Search for the cell housing the specified text and yield its (X, Y) center coordinate. 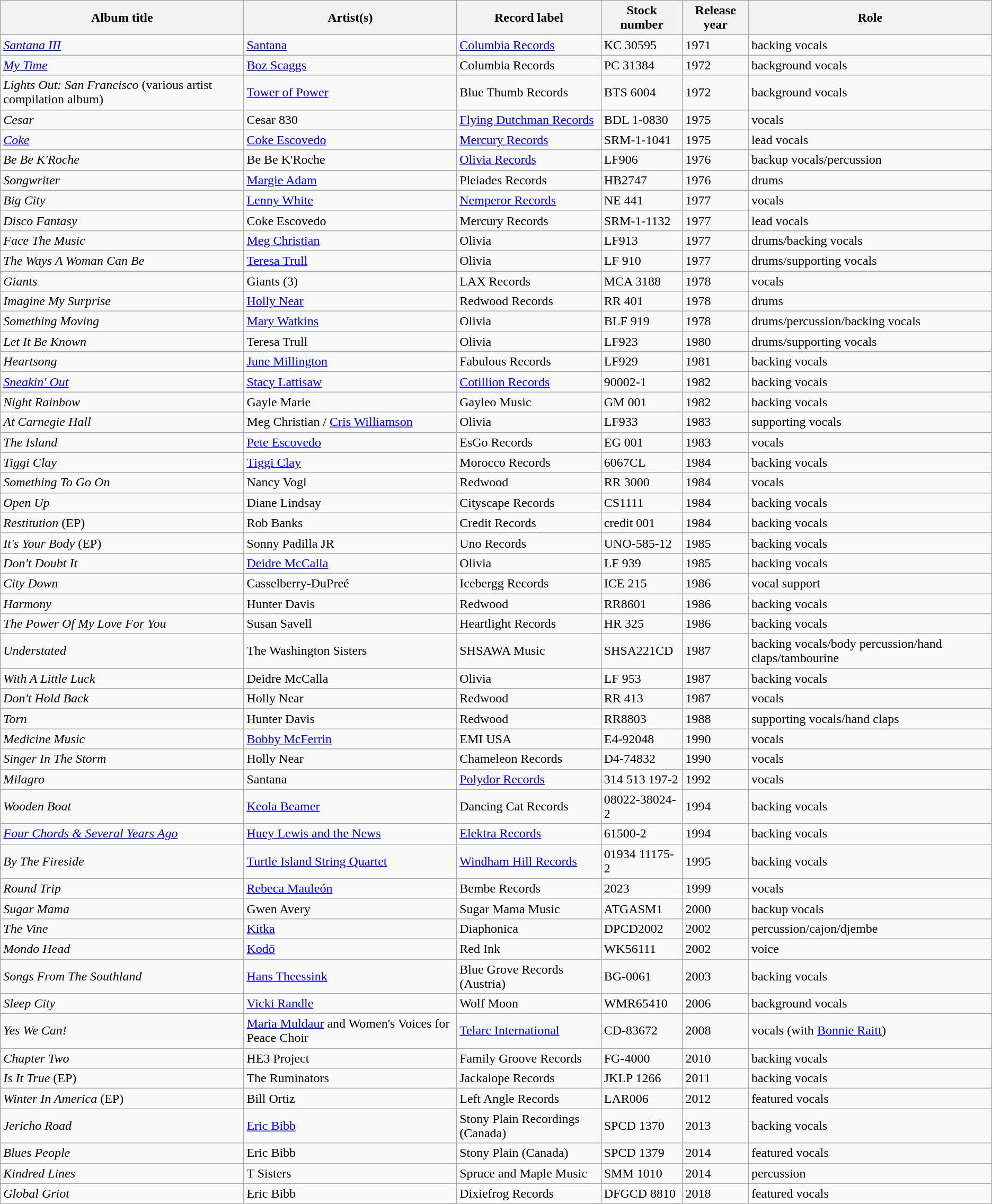
Don't Hold Back (122, 699)
Nemperor Records (529, 200)
DPCD2002 (642, 929)
90002-1 (642, 382)
At Carnegie Hall (122, 422)
1999 (715, 888)
Cityscape Records (529, 503)
Giants (122, 281)
Giants (3) (350, 281)
drums/percussion/backing vocals (870, 322)
1981 (715, 362)
Cesar (122, 120)
Album title (122, 18)
SRM-1-1041 (642, 140)
Open Up (122, 503)
Susan Savell (350, 624)
2013 (715, 1126)
Release year (715, 18)
Don't Doubt It (122, 563)
Morocco Records (529, 462)
DFGCD 8810 (642, 1193)
Stock number (642, 18)
NE 441 (642, 200)
BDL 1-0830 (642, 120)
Lenny White (350, 200)
HE3 Project (350, 1058)
Yes We Can! (122, 1031)
Jericho Road (122, 1126)
LF906 (642, 160)
Winter In America (EP) (122, 1099)
WK56111 (642, 949)
Role (870, 18)
Rob Banks (350, 523)
LF933 (642, 422)
Dixiefrog Records (529, 1193)
percussion/cajon/djembe (870, 929)
Four Chords & Several Years Ago (122, 834)
Face The Music (122, 240)
Wooden Boat (122, 806)
Sugar Mama Music (529, 908)
Big City (122, 200)
Sonny Padilla JR (350, 543)
Is It True (EP) (122, 1078)
Sleep City (122, 1004)
Boz Scaggs (350, 65)
The Ruminators (350, 1078)
Understated (122, 652)
backing vocals/body percussion/hand claps/tambourine (870, 652)
CD-83672 (642, 1031)
EMI USA (529, 739)
Let It Be Known (122, 342)
Left Angle Records (529, 1099)
Sugar Mama (122, 908)
vocals (with Bonnie Raitt) (870, 1031)
City Down (122, 583)
61500-2 (642, 834)
Windham Hill Records (529, 861)
SPCD 1379 (642, 1153)
supporting vocals (870, 422)
The Washington Sisters (350, 652)
Chapter Two (122, 1058)
Sneakin' Out (122, 382)
Bembe Records (529, 888)
voice (870, 949)
FG-4000 (642, 1058)
Tower of Power (350, 92)
Nancy Vogl (350, 483)
Stacy Lattisaw (350, 382)
Family Groove Records (529, 1058)
It's Your Body (EP) (122, 543)
Icebergg Records (529, 583)
Record label (529, 18)
WMR65410 (642, 1004)
BG-0061 (642, 976)
Songs From The Southland (122, 976)
Dancing Cat Records (529, 806)
Santana III (122, 45)
Restitution (EP) (122, 523)
6067CL (642, 462)
Chameleon Records (529, 759)
The Ways A Woman Can Be (122, 261)
2010 (715, 1058)
Blue Thumb Records (529, 92)
Stony Plain Recordings (Canada) (529, 1126)
Spruce and Maple Music (529, 1173)
LF913 (642, 240)
Bobby McFerrin (350, 739)
2003 (715, 976)
Kodō (350, 949)
Lights Out: San Francisco (various artist compilation album) (122, 92)
MCA 3188 (642, 281)
SRM-1-1132 (642, 220)
2006 (715, 1004)
Olivia Records (529, 160)
Something To Go On (122, 483)
Uno Records (529, 543)
RR 401 (642, 301)
Medicine Music (122, 739)
LAX Records (529, 281)
RR 413 (642, 699)
RR8601 (642, 603)
backup vocals (870, 908)
Harmony (122, 603)
Margie Adam (350, 180)
CS1111 (642, 503)
EG 001 (642, 442)
LF 953 (642, 679)
SMM 1010 (642, 1173)
HR 325 (642, 624)
Artist(s) (350, 18)
E4-92048 (642, 739)
vocal support (870, 583)
Kitka (350, 929)
The Island (122, 442)
Gayleo Music (529, 402)
LF929 (642, 362)
Milagro (122, 779)
Stony Plain (Canada) (529, 1153)
LF 910 (642, 261)
Polydor Records (529, 779)
Telarc International (529, 1031)
Mary Watkins (350, 322)
Global Griot (122, 1193)
Flying Dutchman Records (529, 120)
PC 31384 (642, 65)
T Sisters (350, 1173)
June Millington (350, 362)
LF 939 (642, 563)
Meg Christian (350, 240)
Gwen Avery (350, 908)
backup vocals/percussion (870, 160)
Redwood Records (529, 301)
08022-38024-2 (642, 806)
percussion (870, 1173)
SHSAWA Music (529, 652)
supporting vocals/hand claps (870, 719)
D4-74832 (642, 759)
Night Rainbow (122, 402)
Bill Ortiz (350, 1099)
2011 (715, 1078)
Cesar 830 (350, 120)
Hans Theessink (350, 976)
Credit Records (529, 523)
1971 (715, 45)
Round Trip (122, 888)
SPCD 1370 (642, 1126)
Elektra Records (529, 834)
1980 (715, 342)
Pete Escovedo (350, 442)
Blue Grove Records (Austria) (529, 976)
Pleiades Records (529, 180)
2008 (715, 1031)
01934 11175-2 (642, 861)
Cotillion Records (529, 382)
Kindred Lines (122, 1173)
Fabulous Records (529, 362)
Turtle Island String Quartet (350, 861)
By The Fireside (122, 861)
drums/backing vocals (870, 240)
Casselberry-DuPreé (350, 583)
1992 (715, 779)
2000 (715, 908)
My Time (122, 65)
Heartlight Records (529, 624)
Disco Fantasy (122, 220)
1988 (715, 719)
Keola Beamer (350, 806)
Gayle Marie (350, 402)
EsGo Records (529, 442)
Diaphonica (529, 929)
Blues People (122, 1153)
BLF 919 (642, 322)
Coke (122, 140)
Torn (122, 719)
Imagine My Surprise (122, 301)
1995 (715, 861)
2018 (715, 1193)
GM 001 (642, 402)
KC 30595 (642, 45)
Vicki Randle (350, 1004)
RR8803 (642, 719)
Singer In The Storm (122, 759)
HB2747 (642, 180)
Rebeca Mauleón (350, 888)
Mondo Head (122, 949)
Wolf Moon (529, 1004)
The Power Of My Love For You (122, 624)
The Vine (122, 929)
Huey Lewis and the News (350, 834)
Heartsong (122, 362)
Meg Christian / Cris Williamson (350, 422)
SHSA221CD (642, 652)
Something Moving (122, 322)
BTS 6004 (642, 92)
Jackalope Records (529, 1078)
credit 001 (642, 523)
Songwriter (122, 180)
2012 (715, 1099)
UNO-585-12 (642, 543)
LF923 (642, 342)
314 513 197-2 (642, 779)
JKLP 1266 (642, 1078)
Red Ink (529, 949)
ATGASM1 (642, 908)
RR 3000 (642, 483)
2023 (642, 888)
Diane Lindsay (350, 503)
Maria Muldaur and Women's Voices for Peace Choir (350, 1031)
LAR006 (642, 1099)
ICE 215 (642, 583)
With A Little Luck (122, 679)
